Scan for the cell matching the given text and deliver its (X, Y) coordinate at center. 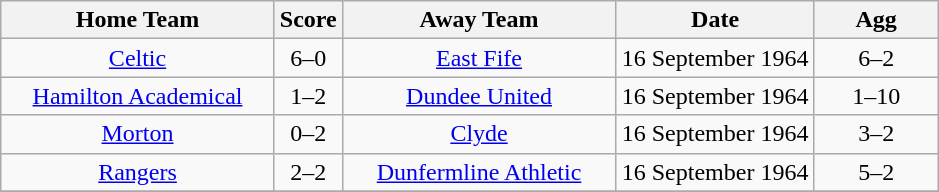
1–2 (308, 96)
Hamilton Academical (138, 96)
5–2 (876, 172)
Date (716, 20)
Dunfermline Athletic (479, 172)
Score (308, 20)
3–2 (876, 134)
Morton (138, 134)
Dundee United (479, 96)
1–10 (876, 96)
Celtic (138, 58)
Agg (876, 20)
2–2 (308, 172)
Away Team (479, 20)
0–2 (308, 134)
6–0 (308, 58)
Rangers (138, 172)
Clyde (479, 134)
Home Team (138, 20)
6–2 (876, 58)
East Fife (479, 58)
